Detect which cell encompasses the target text, then output its (x, y) center coordinate. 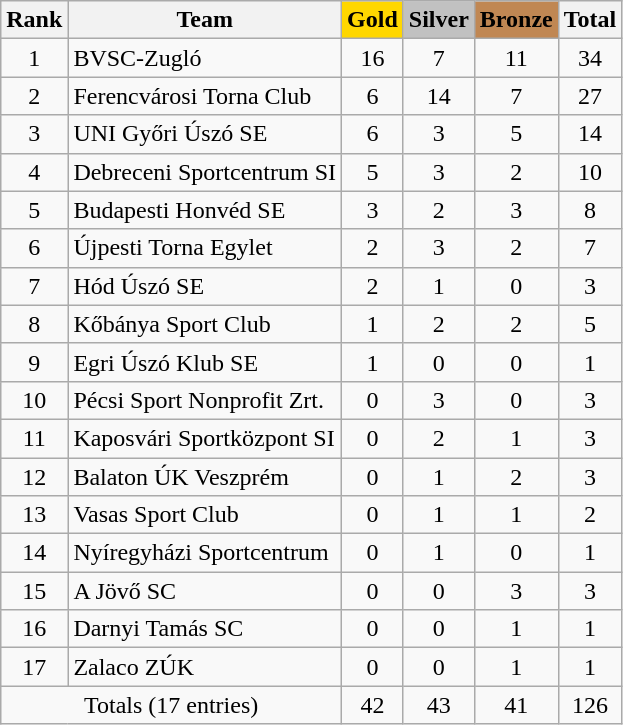
4 (34, 172)
34 (590, 58)
Kaposvári Sportközpont SI (205, 438)
Pécsi Sport Nonprofit Zrt. (205, 400)
Zalaco ZÚK (205, 667)
Nyíregyházi Sportcentrum (205, 553)
BVSC-Zugló (205, 58)
Rank (34, 20)
Hód Úszó SE (205, 286)
Kőbánya Sport Club (205, 324)
Újpesti Torna Egylet (205, 248)
Vasas Sport Club (205, 515)
Total (590, 20)
42 (373, 705)
12 (34, 477)
43 (438, 705)
Darnyi Tamás SC (205, 629)
Silver (438, 20)
126 (590, 705)
17 (34, 667)
41 (516, 705)
Bronze (516, 20)
Gold (373, 20)
UNI Győri Úszó SE (205, 134)
27 (590, 96)
Ferencvárosi Torna Club (205, 96)
Egri Úszó Klub SE (205, 362)
A Jövő SC (205, 591)
9 (34, 362)
Totals (17 entries) (172, 705)
Balaton ÚK Veszprém (205, 477)
Debreceni Sportcentrum SI (205, 172)
13 (34, 515)
Team (205, 20)
Budapesti Honvéd SE (205, 210)
15 (34, 591)
